Scan for the cell matching the given text and deliver its (X, Y) coordinate at center. 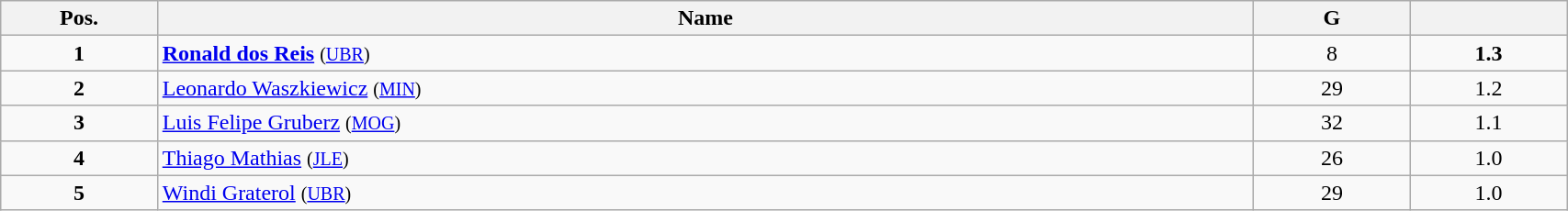
1.1 (1488, 123)
26 (1332, 158)
G (1332, 18)
8 (1332, 53)
Name (705, 18)
Ronald dos Reis (UBR) (705, 53)
Pos. (79, 18)
Windi Graterol (UBR) (705, 193)
2 (79, 88)
Leonardo Waszkiewicz (MIN) (705, 88)
Thiago Mathias (JLE) (705, 158)
1 (79, 53)
1.3 (1488, 53)
32 (1332, 123)
Luis Felipe Gruberz (MOG) (705, 123)
4 (79, 158)
3 (79, 123)
5 (79, 193)
1.2 (1488, 88)
